For the text-containing cell, return its midpoint in (x, y) coordinate format. 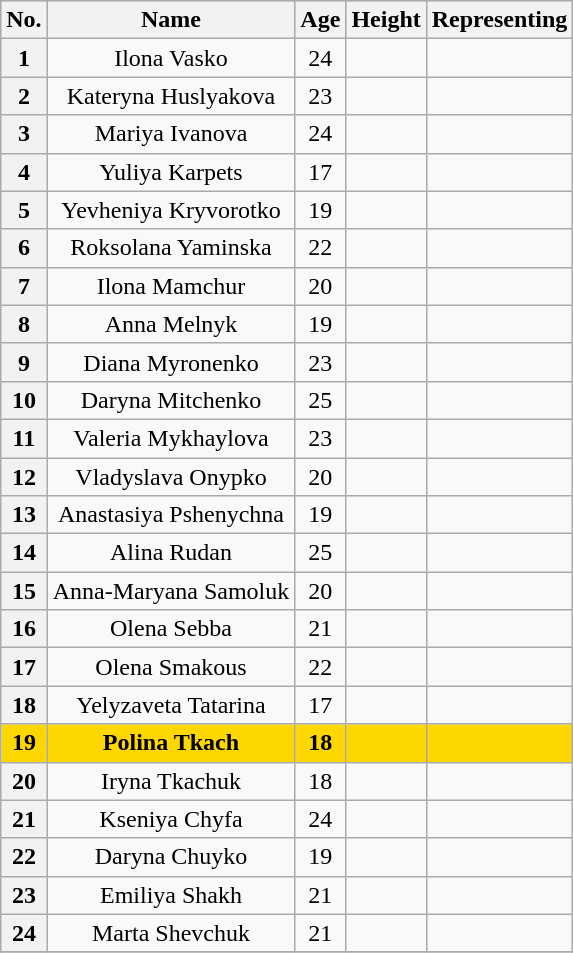
10 (24, 400)
Valeria Mykhaylova (171, 438)
Ilona Mamchur (171, 286)
Vladyslava Onypko (171, 477)
Yelyzaveta Tatarina (171, 705)
Kateryna Huslyakova (171, 96)
Emiliya Shakh (171, 895)
11 (24, 438)
3 (24, 134)
Marta Shevchuk (171, 933)
14 (24, 553)
2 (24, 96)
Alina Rudan (171, 553)
9 (24, 362)
Anna-Maryana Samoluk (171, 591)
Diana Myronenko (171, 362)
Yuliya Karpets (171, 172)
Name (171, 20)
Olena Smakous (171, 667)
Kseniya Chyfa (171, 819)
1 (24, 58)
Age (320, 20)
12 (24, 477)
Yevheniya Kryvorotko (171, 210)
8 (24, 324)
5 (24, 210)
6 (24, 248)
Iryna Tkachuk (171, 781)
Height (386, 20)
Anna Melnyk (171, 324)
4 (24, 172)
16 (24, 629)
Mariya Ivanova (171, 134)
15 (24, 591)
Representing (500, 20)
Anastasiya Pshenychna (171, 515)
Roksolana Yaminska (171, 248)
Daryna Mitchenko (171, 400)
Daryna Chuyko (171, 857)
Ilona Vasko (171, 58)
13 (24, 515)
No. (24, 20)
7 (24, 286)
Olena Sebba (171, 629)
Polina Tkach (171, 743)
